Return [x, y] of the center of cell containing provided text 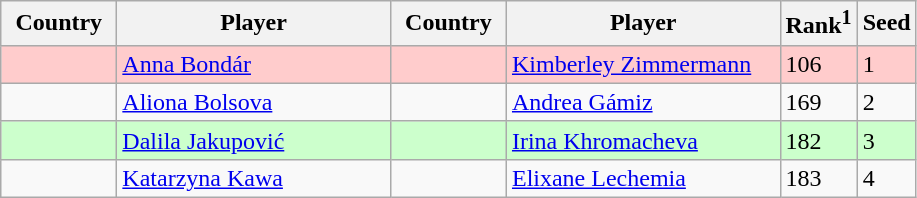
183 [818, 178]
2 [886, 102]
Rank1 [818, 24]
Katarzyna Kawa [254, 178]
Kimberley Zimmermann [643, 64]
Dalila Jakupović [254, 140]
Seed [886, 24]
Anna Bondár [254, 64]
169 [818, 102]
1 [886, 64]
4 [886, 178]
Aliona Bolsova [254, 102]
Irina Khromacheva [643, 140]
3 [886, 140]
106 [818, 64]
Andrea Gámiz [643, 102]
Elixane Lechemia [643, 178]
182 [818, 140]
